Scan for the cell matching the given text and deliver its [X, Y] coordinate at center. 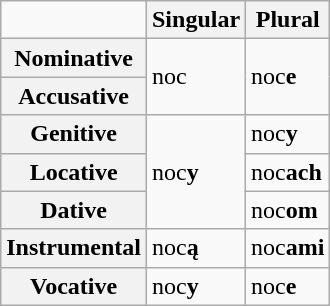
nocami [288, 248]
Locative [74, 172]
Dative [74, 210]
Vocative [74, 286]
Plural [288, 20]
Genitive [74, 134]
nocom [288, 210]
Singular [196, 20]
noc [196, 77]
nocą [196, 248]
Accusative [74, 96]
Instrumental [74, 248]
nocach [288, 172]
Nominative [74, 58]
